Extract the [X, Y] coordinate from the center of the cell holding the provided text.  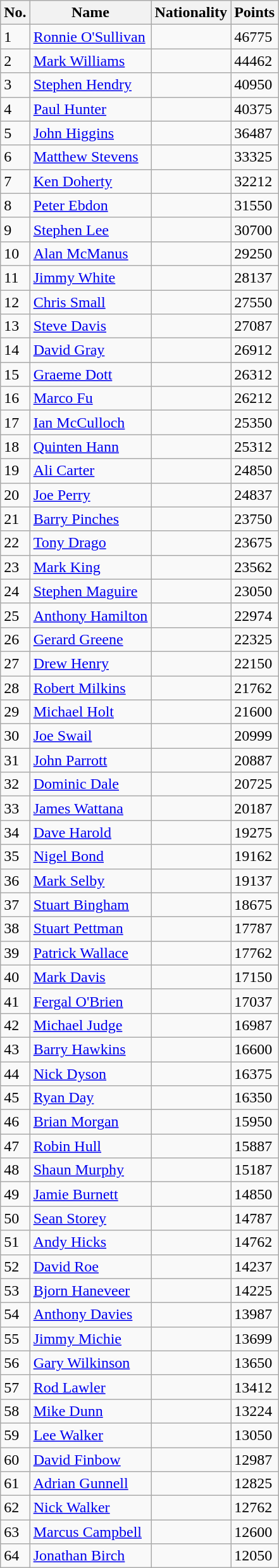
Shaun Murphy [90, 1170]
22 [15, 543]
25 [15, 615]
David Gray [90, 350]
12 [15, 302]
51 [15, 1242]
Stephen Lee [90, 229]
Patrick Wallace [90, 953]
16600 [254, 1049]
41 [15, 1001]
14762 [254, 1242]
6 [15, 157]
Stuart Pettman [90, 929]
Fergal O'Brien [90, 1001]
39 [15, 953]
20999 [254, 736]
34 [15, 832]
Ian McCulloch [90, 423]
Points [254, 13]
25312 [254, 447]
23562 [254, 567]
19 [15, 471]
17 [15, 423]
17762 [254, 953]
48 [15, 1170]
Ken Doherty [90, 181]
13987 [254, 1315]
12762 [254, 1508]
20187 [254, 808]
Tony Drago [90, 543]
10 [15, 253]
43 [15, 1049]
28 [15, 687]
29250 [254, 253]
54 [15, 1315]
Mike Dunn [90, 1411]
Michael Judge [90, 1025]
Ali Carter [90, 471]
29 [15, 712]
Bjorn Haneveer [90, 1291]
Peter Ebdon [90, 205]
Lee Walker [90, 1435]
Graeme Dott [90, 374]
49 [15, 1194]
4 [15, 109]
46775 [254, 37]
62 [15, 1508]
Mark King [90, 567]
23050 [254, 591]
9 [15, 229]
Brian Morgan [90, 1122]
19137 [254, 881]
27550 [254, 302]
14237 [254, 1266]
Paul Hunter [90, 109]
27087 [254, 326]
Steve Davis [90, 326]
13412 [254, 1387]
John Higgins [90, 133]
Rod Lawler [90, 1387]
31 [15, 760]
Joe Swail [90, 736]
36 [15, 881]
3 [15, 85]
John Parrott [90, 760]
Gary Wilkinson [90, 1363]
17787 [254, 929]
12600 [254, 1532]
17150 [254, 977]
Stephen Maguire [90, 591]
Mark Davis [90, 977]
13050 [254, 1435]
23 [15, 567]
61 [15, 1484]
Anthony Hamilton [90, 615]
23675 [254, 543]
14 [15, 350]
32 [15, 784]
Barry Pinches [90, 519]
Nigel Bond [90, 857]
55 [15, 1339]
28137 [254, 277]
33 [15, 808]
James Wattana [90, 808]
35 [15, 857]
56 [15, 1363]
36487 [254, 133]
16 [15, 398]
38 [15, 929]
26212 [254, 398]
Alan McManus [90, 253]
23750 [254, 519]
60 [15, 1459]
Adrian Gunnell [90, 1484]
20725 [254, 784]
No. [15, 13]
Nick Walker [90, 1508]
11 [15, 277]
15950 [254, 1122]
20887 [254, 760]
Jimmy White [90, 277]
13 [15, 326]
15 [15, 374]
Robin Hull [90, 1146]
50 [15, 1218]
21600 [254, 712]
37 [15, 905]
17037 [254, 1001]
David Roe [90, 1266]
30 [15, 736]
47 [15, 1146]
Jamie Burnett [90, 1194]
Matthew Stevens [90, 157]
16375 [254, 1074]
42 [15, 1025]
Jonathan Birch [90, 1556]
13699 [254, 1339]
18675 [254, 905]
Ronnie O'Sullivan [90, 37]
Dave Harold [90, 832]
59 [15, 1435]
Anthony Davies [90, 1315]
2 [15, 61]
21 [15, 519]
Mark Williams [90, 61]
40950 [254, 85]
Stephen Hendry [90, 85]
14225 [254, 1291]
57 [15, 1387]
Quinten Hann [90, 447]
44462 [254, 61]
30700 [254, 229]
Jimmy Michie [90, 1339]
12050 [254, 1556]
Nick Dyson [90, 1074]
14850 [254, 1194]
Robert Milkins [90, 687]
58 [15, 1411]
24850 [254, 471]
15187 [254, 1170]
Marcus Campbell [90, 1532]
David Finbow [90, 1459]
Joe Perry [90, 495]
20 [15, 495]
Barry Hawkins [90, 1049]
Stuart Bingham [90, 905]
22150 [254, 663]
13650 [254, 1363]
24837 [254, 495]
63 [15, 1532]
Chris Small [90, 302]
21762 [254, 687]
14787 [254, 1218]
Sean Storey [90, 1218]
12825 [254, 1484]
19275 [254, 832]
15887 [254, 1146]
44 [15, 1074]
13224 [254, 1411]
Nationality [191, 13]
16987 [254, 1025]
46 [15, 1122]
Andy Hicks [90, 1242]
25350 [254, 423]
26912 [254, 350]
Drew Henry [90, 663]
8 [15, 205]
26312 [254, 374]
Michael Holt [90, 712]
53 [15, 1291]
7 [15, 181]
31550 [254, 205]
26 [15, 639]
5 [15, 133]
Dominic Dale [90, 784]
24 [15, 591]
19162 [254, 857]
Ryan Day [90, 1098]
18 [15, 447]
Name [90, 13]
12987 [254, 1459]
64 [15, 1556]
40375 [254, 109]
Mark Selby [90, 881]
Gerard Greene [90, 639]
27 [15, 663]
32212 [254, 181]
33325 [254, 157]
52 [15, 1266]
22325 [254, 639]
40 [15, 977]
16350 [254, 1098]
45 [15, 1098]
Marco Fu [90, 398]
22974 [254, 615]
1 [15, 37]
